Find where the given text appears and provide that cell's center as [x, y] coordinate. 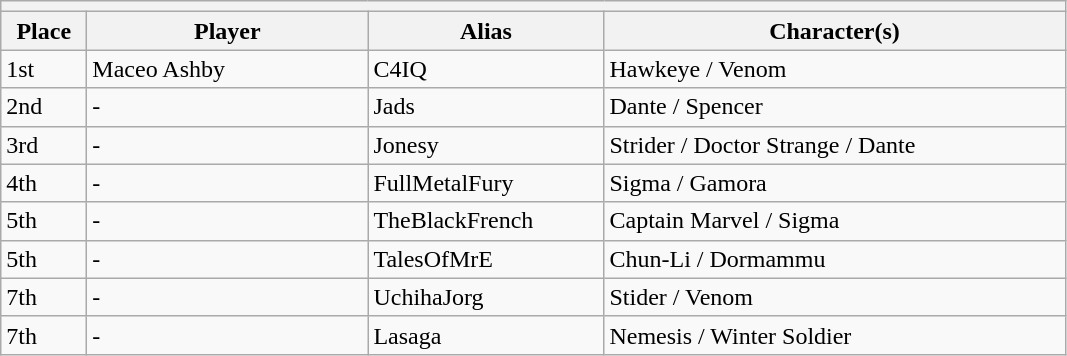
Alias [486, 31]
TalesOfMrE [486, 259]
4th [44, 183]
Place [44, 31]
UchihaJorg [486, 297]
TheBlackFrench [486, 221]
1st [44, 69]
Chun-Li / Dormammu [834, 259]
Player [228, 31]
Character(s) [834, 31]
Strider / Doctor Strange / Dante [834, 145]
C4IQ [486, 69]
2nd [44, 107]
Hawkeye / Venom [834, 69]
Sigma / Gamora [834, 183]
Lasaga [486, 335]
Jonesy [486, 145]
Nemesis / Winter Soldier [834, 335]
Captain Marvel / Sigma [834, 221]
3rd [44, 145]
Stider / Venom [834, 297]
Jads [486, 107]
Maceo Ashby [228, 69]
FullMetalFury [486, 183]
Dante / Spencer [834, 107]
